Provide the [X, Y] coordinate of the cell's center where the given text is located.  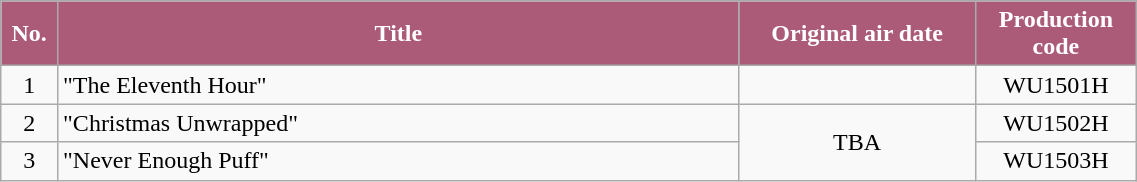
Title [399, 34]
"Never Enough Puff" [399, 161]
"The Eleventh Hour" [399, 85]
WU1502H [1056, 123]
WU1501H [1056, 85]
1 [30, 85]
3 [30, 161]
WU1503H [1056, 161]
TBA [857, 142]
2 [30, 123]
"Christmas Unwrapped" [399, 123]
No. [30, 34]
Productioncode [1056, 34]
Original air date [857, 34]
